Detect which cell encompasses the target text, then output its (X, Y) center coordinate. 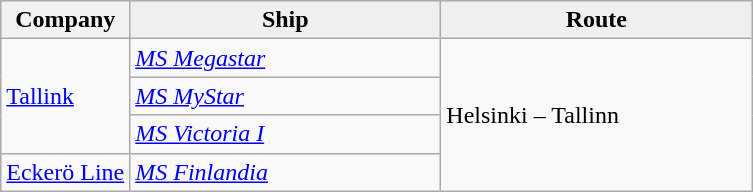
Route (596, 20)
MS Victoria I (286, 134)
MS MyStar (286, 96)
Tallink (66, 96)
Ship (286, 20)
MS Megastar (286, 58)
Eckerö Line (66, 172)
Helsinki – Tallinn (596, 115)
Company (66, 20)
MS Finlandia (286, 172)
